From the cell containing the given text, extract its center point as (X, Y) coordinate. 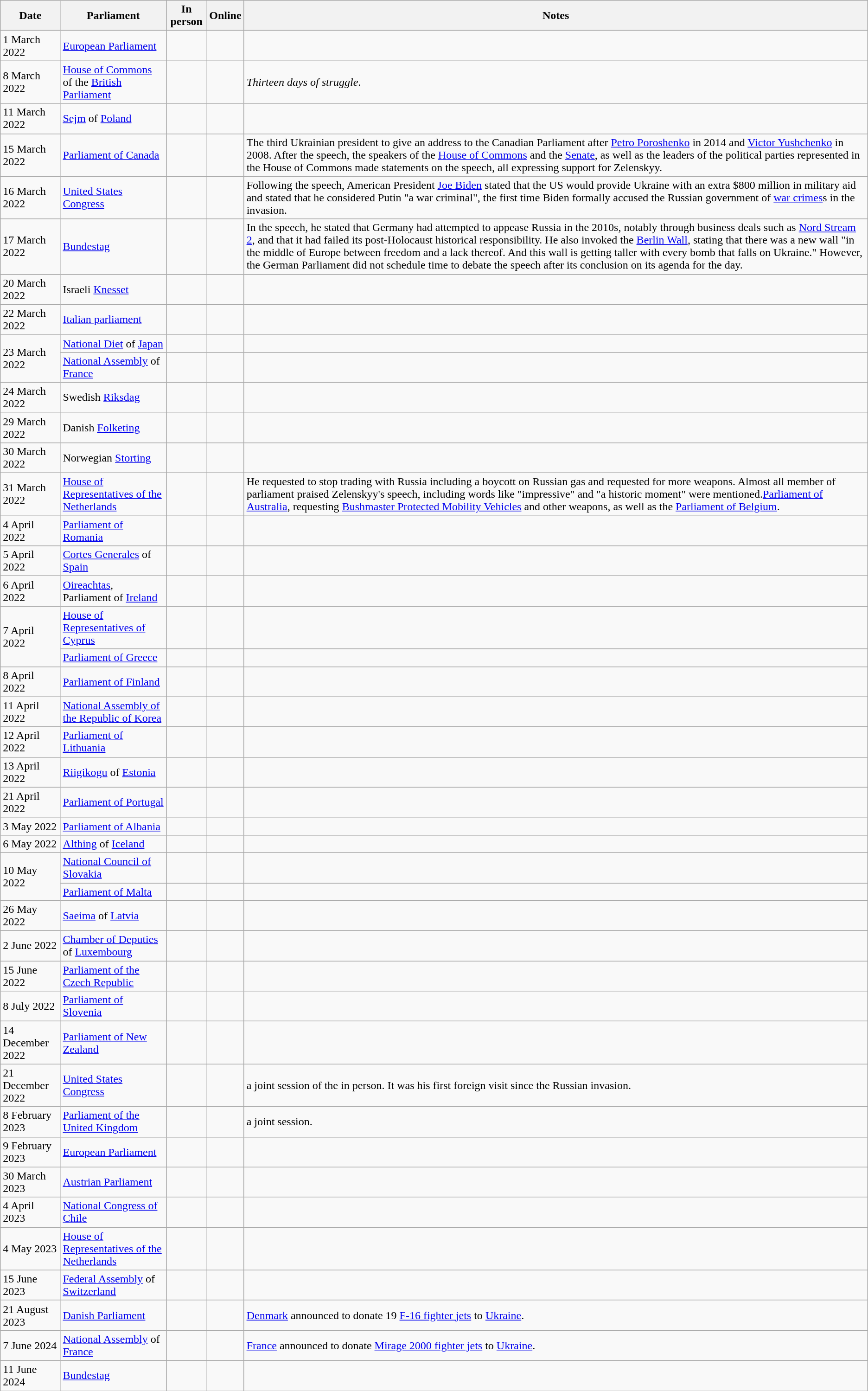
6 April 2022 (31, 591)
Parliament of Finland (113, 682)
Austrian Parliament (113, 1182)
15 June 2023 (31, 1285)
Denmark announced to donate 19 F-16 fighter jets to Ukraine. (555, 1315)
7 June 2024 (31, 1345)
10 May 2022 (31, 877)
Danish Folketing (113, 428)
Israeli Knesset (113, 289)
Parliament of Slovenia (113, 1006)
16 March 2022 (31, 198)
Swedish Riksdag (113, 397)
Parliament of Romania (113, 531)
Norwegian Storting (113, 458)
Oireachtas, Parliament of Ireland (113, 591)
Parliament of Canada (113, 155)
Federal Assembly of Switzerland (113, 1285)
7 April 2022 (31, 636)
In person (186, 16)
Date (31, 16)
21 August 2023 (31, 1315)
24 March 2022 (31, 397)
a joint session of the in person. It was his first foreign visit since the Russian invasion. (555, 1085)
14 December 2022 (31, 1043)
11 April 2022 (31, 712)
8 March 2022 (31, 82)
15 March 2022 (31, 155)
4 April 2023 (31, 1212)
11 June 2024 (31, 1376)
Althing of Iceland (113, 844)
Parliament (113, 16)
12 April 2022 (31, 742)
Parliament of the Czech Republic (113, 976)
Chamber of Deputies of Luxembourg (113, 946)
National Assembly of the Republic of Korea (113, 712)
8 April 2022 (31, 682)
Online (225, 16)
Thirteen days of struggle. (555, 82)
Saeima of Latvia (113, 916)
Riigikogu of Estonia (113, 772)
National Diet of Japan (113, 343)
31 March 2022 (31, 494)
4 May 2023 (31, 1249)
11 March 2022 (31, 119)
9 February 2023 (31, 1152)
6 May 2022 (31, 844)
Parliament of the United Kingdom (113, 1122)
Parliament of Greece (113, 658)
22 March 2022 (31, 319)
House of Representatives of Cyprus (113, 628)
National Council of Slovakia (113, 867)
8 July 2022 (31, 1006)
15 June 2022 (31, 976)
Parliament of Lithuania (113, 742)
20 March 2022 (31, 289)
3 May 2022 (31, 826)
23 March 2022 (31, 358)
Sejm of Poland (113, 119)
2 June 2022 (31, 946)
4 April 2022 (31, 531)
National Congress of Chile (113, 1212)
House of Commons of the British Parliament (113, 82)
Cortes Generales of Spain (113, 561)
13 April 2022 (31, 772)
30 March 2022 (31, 458)
Parliament of Portugal (113, 802)
Italian parliament (113, 319)
Parliament of New Zealand (113, 1043)
Notes (555, 16)
1 March 2022 (31, 45)
Parliament of Albania (113, 826)
France announced to donate Mirage 2000 fighter jets to Ukraine. (555, 1345)
Parliament of Malta (113, 892)
a joint session. (555, 1122)
5 April 2022 (31, 561)
8 February 2023 (31, 1122)
17 March 2022 (31, 247)
30 March 2023 (31, 1182)
26 May 2022 (31, 916)
21 December 2022 (31, 1085)
Danish Parliament (113, 1315)
29 March 2022 (31, 428)
21 April 2022 (31, 802)
